Capture the cell that displays the provided text and extract its [x, y] central coordinate. 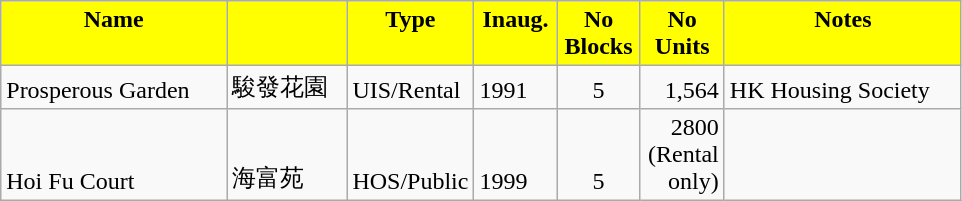
1999 [516, 154]
1,564 [682, 88]
No Blocks [598, 34]
Inaug. [516, 34]
Notes [842, 34]
No Units [682, 34]
海富苑 [287, 154]
1991 [516, 88]
2800 (Rental only) [682, 154]
Hoi Fu Court [114, 154]
UIS/Rental [410, 88]
HK Housing Society [842, 88]
Name [114, 34]
Type [410, 34]
HOS/Public [410, 154]
Prosperous Garden [114, 88]
駿發花園 [287, 88]
